Determine the [X, Y] coordinate at the center of the cell enclosing the given text.  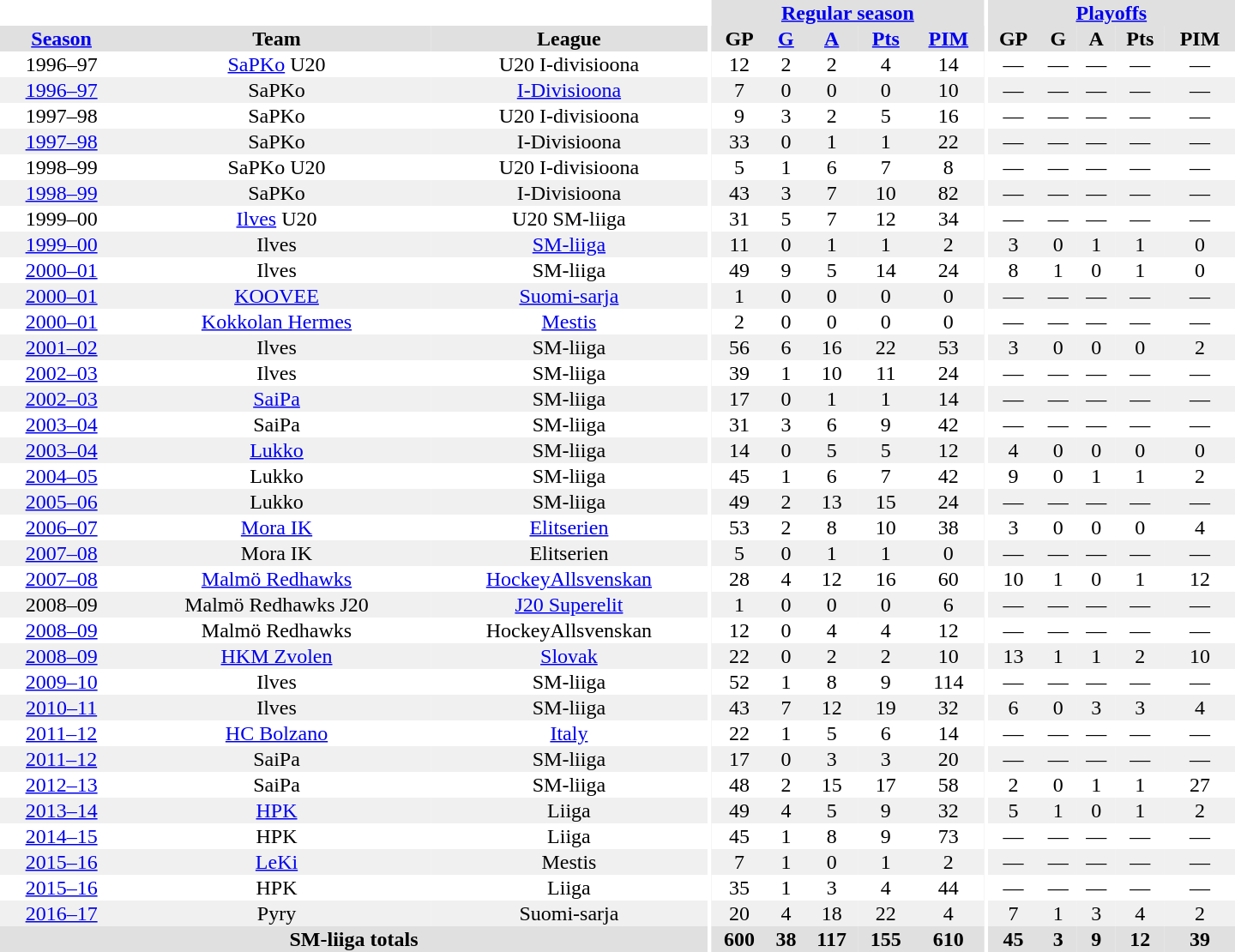
2014–15 [62, 836]
2005–06 [62, 502]
610 [949, 939]
48 [739, 785]
114 [949, 682]
18 [832, 913]
2009–10 [62, 682]
27 [1200, 785]
Kokkolan Hermes [276, 322]
52 [739, 682]
33 [739, 142]
73 [949, 836]
28 [739, 579]
2016–17 [62, 913]
2001–02 [62, 347]
600 [739, 939]
58 [949, 785]
19 [886, 708]
2004–05 [62, 476]
60 [949, 579]
SM-liiga totals [353, 939]
HKM Zvolen [276, 656]
J20 Superelit [569, 605]
League [569, 39]
Slovak [569, 656]
2010–11 [62, 708]
2006–07 [62, 527]
HC Bolzano [276, 733]
Regular season [847, 13]
34 [949, 219]
KOOVEE [276, 296]
82 [949, 193]
Pyry [276, 913]
Italy [569, 733]
117 [832, 939]
Ilves U20 [276, 219]
U20 SM-liiga [569, 219]
155 [886, 939]
Season [62, 39]
Malmö Redhawks J20 [276, 605]
Team [276, 39]
Playoffs [1111, 13]
35 [739, 888]
56 [739, 347]
LeKi [276, 862]
2012–13 [62, 785]
2013–14 [62, 810]
44 [949, 888]
